Return the [x, y] coordinate for the center point of the cell that contains the specified text.  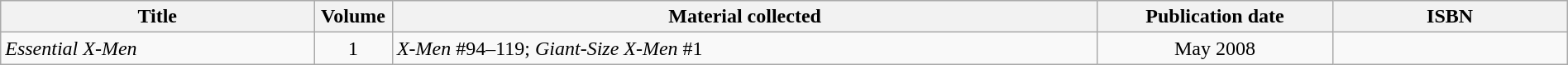
1 [354, 48]
May 2008 [1215, 48]
Material collected [744, 17]
Essential X-Men [157, 48]
ISBN [1450, 17]
X-Men #94–119; Giant-Size X-Men #1 [744, 48]
Publication date [1215, 17]
Volume [354, 17]
Title [157, 17]
